Identify which cell holds the provided text, then report its [X, Y] central coordinate. 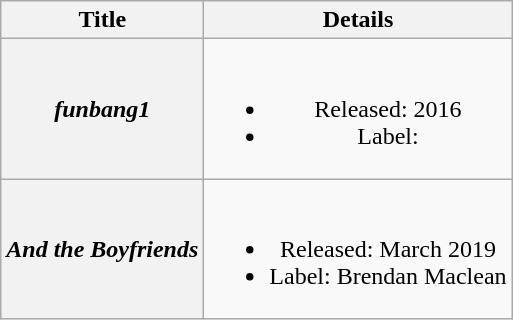
Details [358, 20]
Released: 2016Label: [358, 109]
And the Boyfriends [102, 249]
funbang1 [102, 109]
Released: March 2019Label: Brendan Maclean [358, 249]
Title [102, 20]
